Identify which cell holds the provided text, then report its [X, Y] central coordinate. 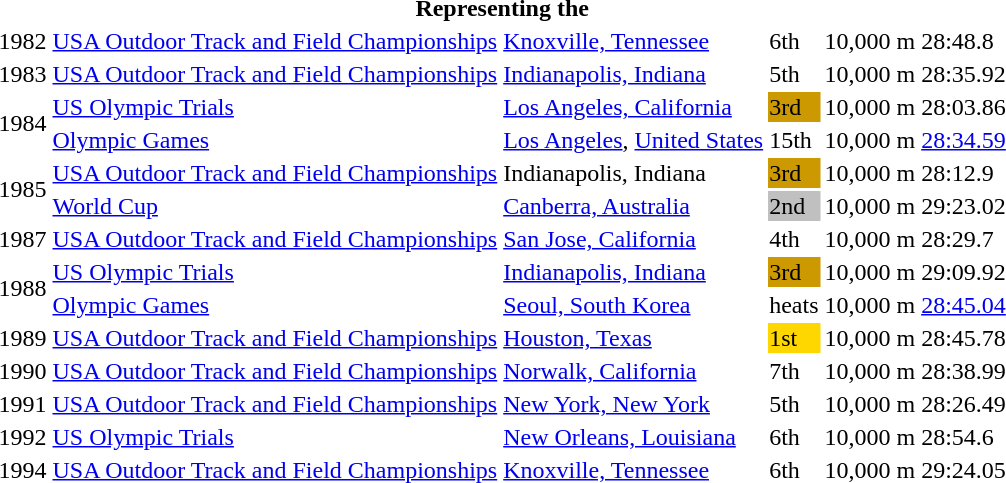
New Orleans, Louisiana [634, 437]
World Cup [275, 206]
4th [794, 239]
San Jose, California [634, 239]
7th [794, 371]
1st [794, 338]
Seoul, South Korea [634, 305]
heats [794, 305]
Los Angeles, United States [634, 140]
2nd [794, 206]
Norwalk, California [634, 371]
Canberra, Australia [634, 206]
15th [794, 140]
Knoxville, Tennessee [634, 41]
Los Angeles, California [634, 107]
New York, New York [634, 404]
Houston, Texas [634, 338]
